Scan for the cell matching the given text and deliver its [X, Y] coordinate at center. 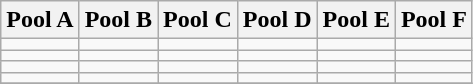
Pool C [198, 20]
Pool F [434, 20]
Pool D [277, 20]
Pool E [356, 20]
Pool A [40, 20]
Pool B [118, 20]
